Capture the cell that displays the provided text and extract its (x, y) central coordinate. 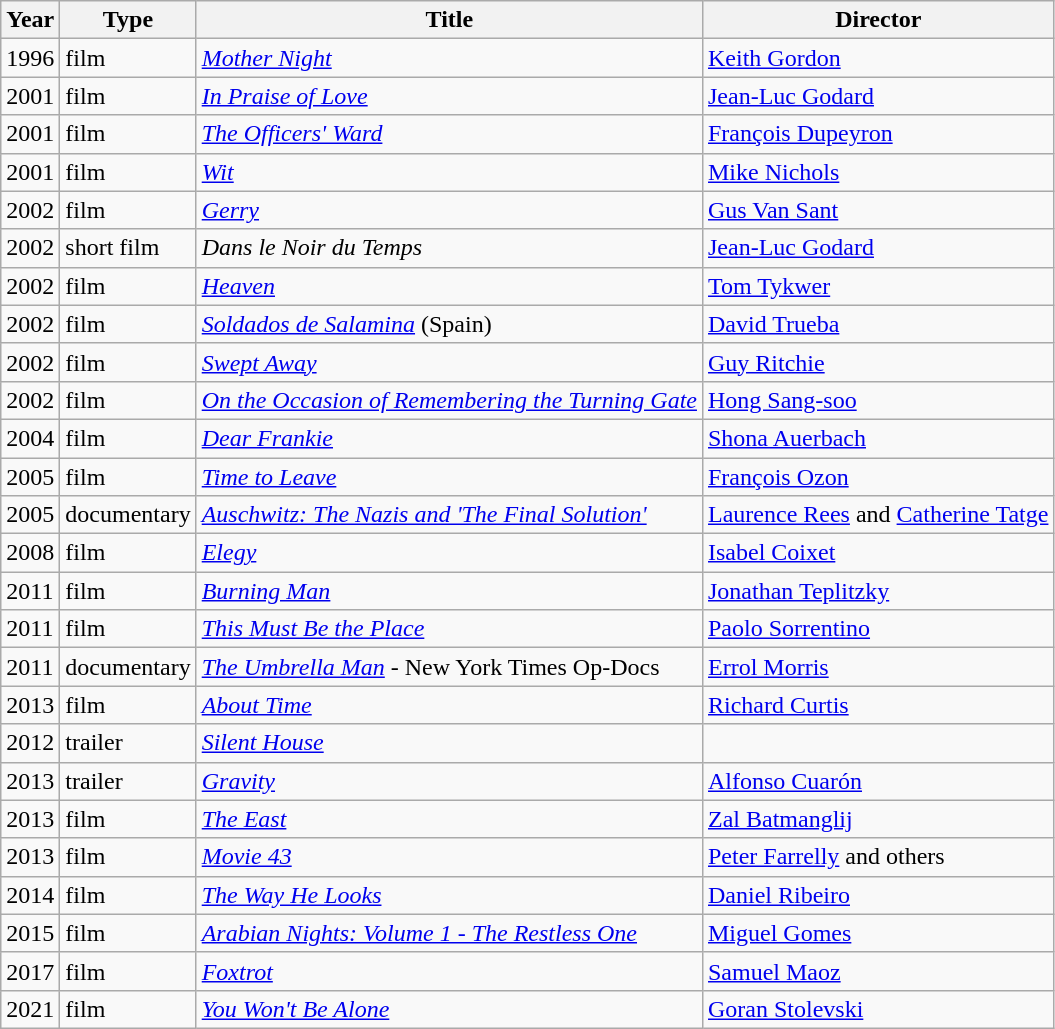
Hong Sang-soo (878, 400)
Burning Man (449, 591)
Shona Auerbach (878, 438)
2014 (30, 895)
Movie 43 (449, 857)
This Must Be the Place (449, 629)
Guy Ritchie (878, 362)
Gus Van Sant (878, 210)
The East (449, 819)
Miguel Gomes (878, 933)
François Ozon (878, 477)
Daniel Ribeiro (878, 895)
Foxtrot (449, 971)
Dear Frankie (449, 438)
Richard Curtis (878, 705)
François Dupeyron (878, 134)
Tom Tykwer (878, 286)
2021 (30, 1009)
Silent House (449, 743)
Soldados de Salamina (Spain) (449, 324)
Isabel Coixet (878, 553)
Elegy (449, 553)
The Way He Looks (449, 895)
Mother Night (449, 58)
Wit (449, 172)
Title (449, 20)
Time to Leave (449, 477)
short film (128, 248)
2004 (30, 438)
Gravity (449, 781)
Laurence Rees and Catherine Tatge (878, 515)
Swept Away (449, 362)
Alfonso Cuarón (878, 781)
Heaven (449, 286)
Keith Gordon (878, 58)
1996 (30, 58)
Errol Morris (878, 667)
Gerry (449, 210)
You Won't Be Alone (449, 1009)
2012 (30, 743)
Peter Farrelly and others (878, 857)
Goran Stolevski (878, 1009)
In Praise of Love (449, 96)
Arabian Nights: Volume 1 - The Restless One (449, 933)
2017 (30, 971)
Samuel Maoz (878, 971)
Type (128, 20)
Mike Nichols (878, 172)
Paolo Sorrentino (878, 629)
2008 (30, 553)
Zal Batmanglij (878, 819)
About Time (449, 705)
Jonathan Teplitzky (878, 591)
Director (878, 20)
2015 (30, 933)
Dans le Noir du Temps (449, 248)
On the Occasion of Remembering the Turning Gate (449, 400)
David Trueba (878, 324)
The Umbrella Man - New York Times Op-Docs (449, 667)
Year (30, 20)
Auschwitz: The Nazis and 'The Final Solution' (449, 515)
The Officers' Ward (449, 134)
